From the cell containing the given text, extract its center point as (x, y) coordinate. 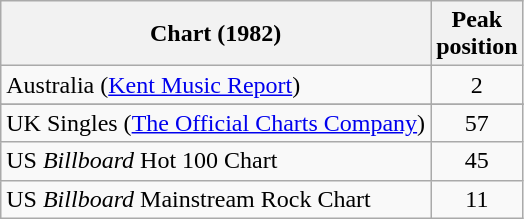
Peakposition (477, 34)
57 (477, 123)
11 (477, 199)
45 (477, 161)
US Billboard Mainstream Rock Chart (216, 199)
US Billboard Hot 100 Chart (216, 161)
Australia (Kent Music Report) (216, 85)
Chart (1982) (216, 34)
UK Singles (The Official Charts Company) (216, 123)
2 (477, 85)
